Return the (X, Y) coordinate for the center point of the cell that contains the specified text.  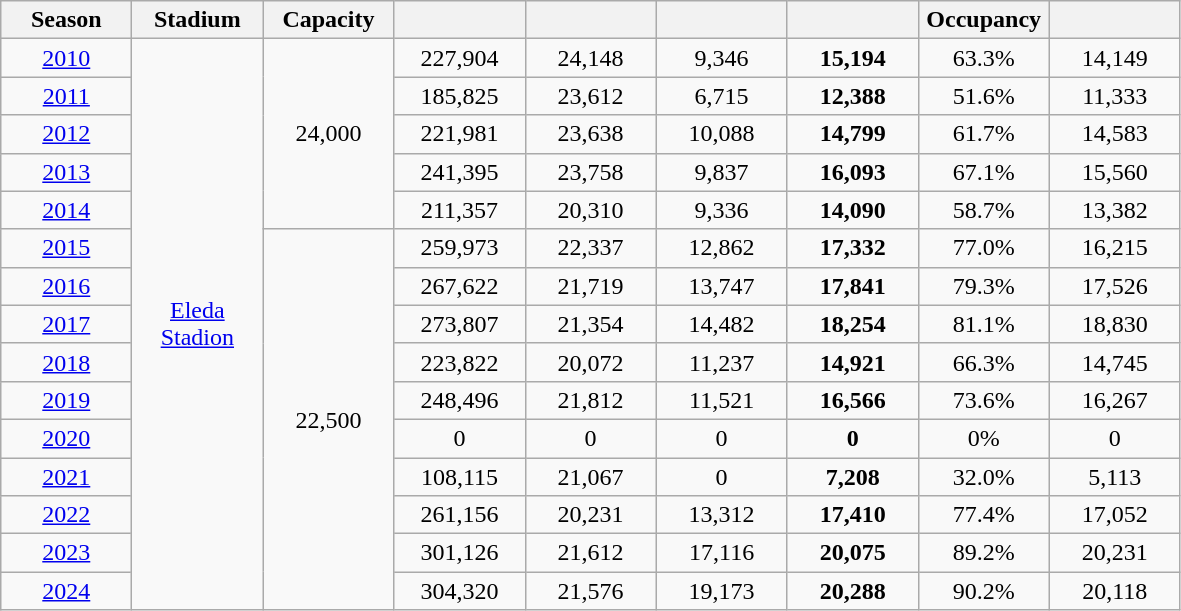
11,333 (1114, 96)
12,388 (852, 96)
221,981 (460, 134)
Eleda Stadion (198, 324)
16,215 (1114, 248)
17,841 (852, 286)
2020 (66, 438)
9,837 (722, 172)
18,254 (852, 324)
10,088 (722, 134)
2013 (66, 172)
6,715 (722, 96)
273,807 (460, 324)
2019 (66, 400)
20,072 (590, 362)
79.3% (984, 286)
14,482 (722, 324)
18,830 (1114, 324)
23,638 (590, 134)
0% (984, 438)
22,500 (328, 420)
2017 (66, 324)
14,921 (852, 362)
Occupancy (984, 20)
17,116 (722, 553)
21,812 (590, 400)
66.3% (984, 362)
5,113 (1114, 477)
15,560 (1114, 172)
301,126 (460, 553)
67.1% (984, 172)
7,208 (852, 477)
185,825 (460, 96)
223,822 (460, 362)
2010 (66, 58)
32.0% (984, 477)
14,745 (1114, 362)
21,576 (590, 591)
13,747 (722, 286)
9,346 (722, 58)
Capacity (328, 20)
108,115 (460, 477)
2016 (66, 286)
21,612 (590, 553)
17,410 (852, 515)
21,067 (590, 477)
17,332 (852, 248)
Stadium (198, 20)
261,156 (460, 515)
90.2% (984, 591)
2021 (66, 477)
22,337 (590, 248)
89.2% (984, 553)
2011 (66, 96)
2015 (66, 248)
14,583 (1114, 134)
13,312 (722, 515)
2022 (66, 515)
2012 (66, 134)
241,395 (460, 172)
267,622 (460, 286)
17,052 (1114, 515)
81.1% (984, 324)
16,566 (852, 400)
211,357 (460, 210)
227,904 (460, 58)
23,758 (590, 172)
2024 (66, 591)
2014 (66, 210)
17,526 (1114, 286)
20,288 (852, 591)
14,090 (852, 210)
20,118 (1114, 591)
20,075 (852, 553)
15,194 (852, 58)
248,496 (460, 400)
13,382 (1114, 210)
20,310 (590, 210)
304,320 (460, 591)
2023 (66, 553)
24,148 (590, 58)
259,973 (460, 248)
61.7% (984, 134)
63.3% (984, 58)
51.6% (984, 96)
73.6% (984, 400)
77.4% (984, 515)
9,336 (722, 210)
58.7% (984, 210)
77.0% (984, 248)
21,719 (590, 286)
11,521 (722, 400)
14,149 (1114, 58)
2018 (66, 362)
Season (66, 20)
14,799 (852, 134)
16,267 (1114, 400)
23,612 (590, 96)
21,354 (590, 324)
12,862 (722, 248)
19,173 (722, 591)
24,000 (328, 134)
16,093 (852, 172)
11,237 (722, 362)
